Capture the cell that displays the provided text and extract its [X, Y] central coordinate. 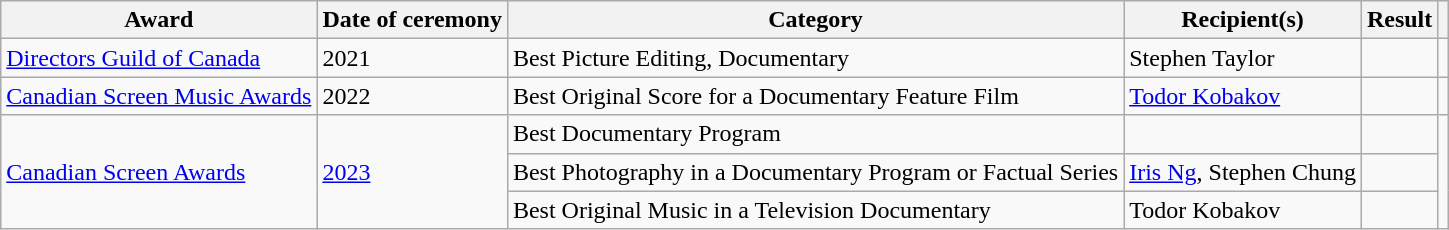
Award [159, 20]
Recipient(s) [1243, 20]
Best Documentary Program [815, 134]
Stephen Taylor [1243, 58]
Best Picture Editing, Documentary [815, 58]
Best Original Score for a Documentary Feature Film [815, 96]
Directors Guild of Canada [159, 58]
2021 [412, 58]
Iris Ng, Stephen Chung [1243, 172]
2022 [412, 96]
Best Original Music in a Television Documentary [815, 210]
2023 [412, 172]
Result [1399, 20]
Best Photography in a Documentary Program or Factual Series [815, 172]
Category [815, 20]
Canadian Screen Awards [159, 172]
Canadian Screen Music Awards [159, 96]
Date of ceremony [412, 20]
